Provide the [X, Y] coordinate of the cell's center where the given text is located.  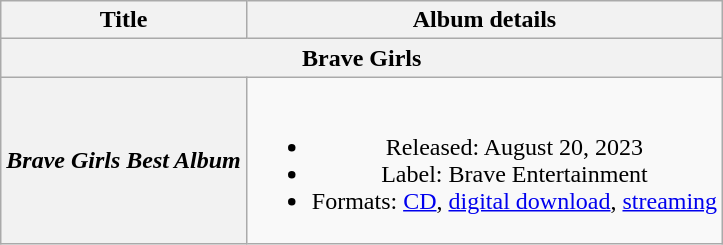
Brave Girls Best Album [124, 160]
Released: August 20, 2023Label: Brave EntertainmentFormats: CD, digital download, streaming [484, 160]
Title [124, 20]
Brave Girls [362, 58]
Album details [484, 20]
